Output the [X, Y] coordinate of the center of the cell containing the given text.  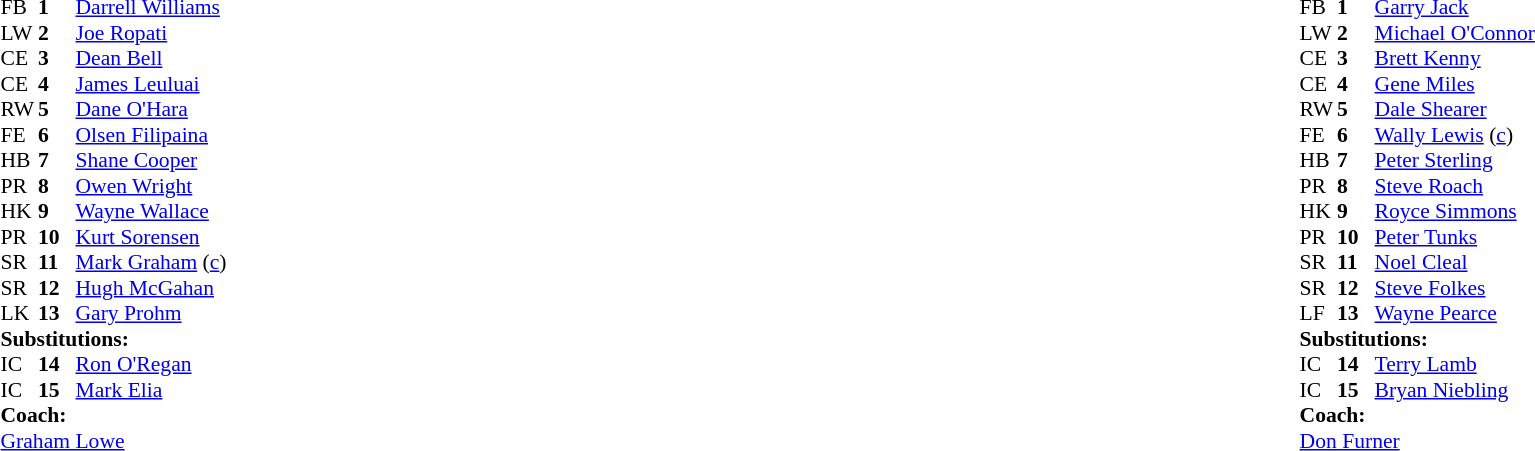
Dale Shearer [1455, 109]
Kurt Sorensen [152, 237]
Terry Lamb [1455, 365]
Peter Sterling [1455, 161]
Noel Cleal [1455, 263]
Dean Bell [152, 59]
Peter Tunks [1455, 237]
James Leuluai [152, 84]
Wally Lewis (c) [1455, 135]
Wayne Pearce [1455, 313]
Steve Folkes [1455, 288]
LK [19, 313]
Mark Graham (c) [152, 263]
Shane Cooper [152, 161]
Ron O'Regan [152, 365]
Dane O'Hara [152, 109]
Steve Roach [1455, 186]
Hugh McGahan [152, 288]
Joe Ropati [152, 33]
Brett Kenny [1455, 59]
Gene Miles [1455, 84]
Bryan Niebling [1455, 390]
LF [1319, 313]
Olsen Filipaina [152, 135]
Owen Wright [152, 186]
Wayne Wallace [152, 211]
Gary Prohm [152, 313]
Royce Simmons [1455, 211]
Mark Elia [152, 390]
Michael O'Connor [1455, 33]
